Identify which cell holds the provided text, then report its [x, y] central coordinate. 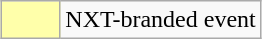
NXT-branded event [160, 20]
